Find where the given text appears and provide that cell's center as (x, y) coordinate. 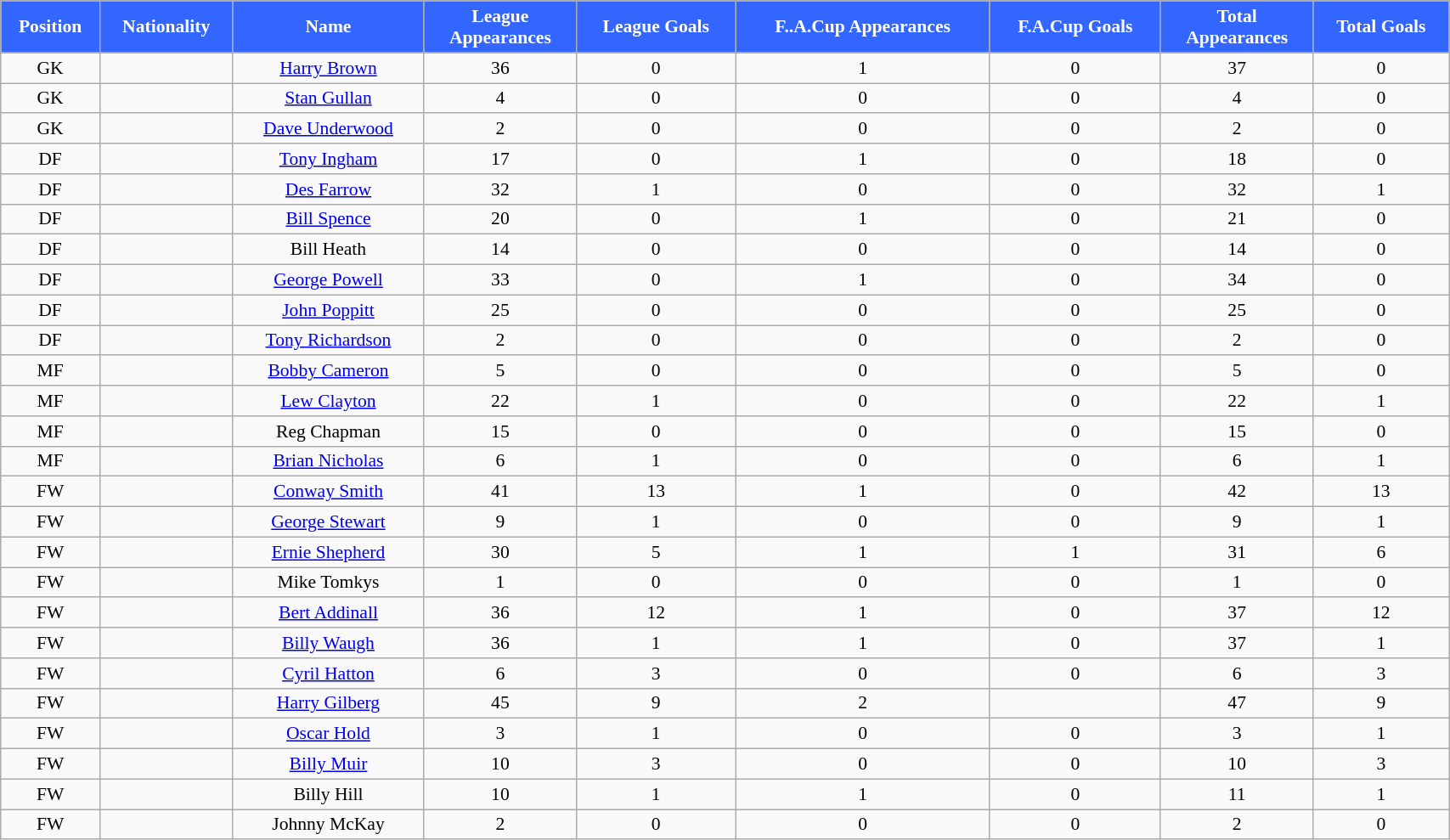
30 (500, 552)
Ernie Shepherd (328, 552)
LeagueAppearances (500, 27)
Bill Spence (328, 219)
Tony Ingham (328, 159)
41 (500, 492)
George Powell (328, 280)
42 (1237, 492)
Bert Addinall (328, 613)
17 (500, 159)
20 (500, 219)
Billy Waugh (328, 643)
F..A.Cup Appearances (863, 27)
John Poppitt (328, 310)
Brian Nicholas (328, 461)
Stan Gullan (328, 99)
Billy Muir (328, 764)
Total Goals (1381, 27)
Name (328, 27)
Oscar Hold (328, 734)
F.A.Cup Goals (1075, 27)
Bobby Cameron (328, 371)
Harry Gilberg (328, 703)
Reg Chapman (328, 431)
League Goals (656, 27)
45 (500, 703)
11 (1237, 794)
Position (51, 27)
Nationality (166, 27)
47 (1237, 703)
TotalAppearances (1237, 27)
31 (1237, 552)
Tony Richardson (328, 341)
33 (500, 280)
Billy Hill (328, 794)
34 (1237, 280)
Des Farrow (328, 189)
Harry Brown (328, 68)
Mike Tomkys (328, 583)
George Stewart (328, 522)
Cyril Hatton (328, 674)
21 (1237, 219)
Bill Heath (328, 250)
18 (1237, 159)
Lew Clayton (328, 401)
Conway Smith (328, 492)
Dave Underwood (328, 129)
Johnny McKay (328, 825)
